Capture the cell that displays the provided text and extract its (X, Y) central coordinate. 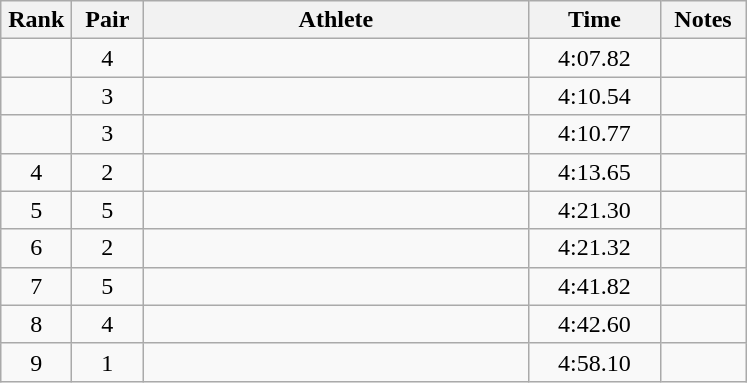
9 (36, 362)
Notes (703, 20)
7 (36, 286)
4:42.60 (594, 324)
8 (36, 324)
Time (594, 20)
4:07.82 (594, 58)
Athlete (336, 20)
4:21.32 (594, 248)
4:58.10 (594, 362)
Rank (36, 20)
1 (108, 362)
6 (36, 248)
4:41.82 (594, 286)
Pair (108, 20)
4:10.77 (594, 134)
4:10.54 (594, 96)
4:21.30 (594, 210)
4:13.65 (594, 172)
